Scan for the cell matching the given text and deliver its [x, y] coordinate at center. 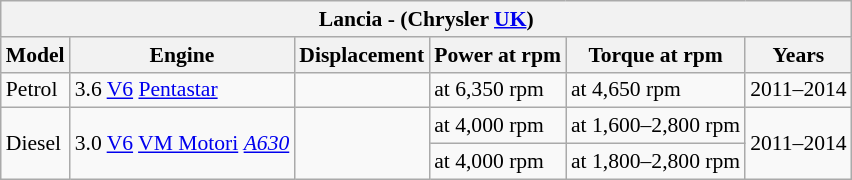
at 4,650 rpm [656, 90]
3.0 V6 VM Motori A630 [182, 144]
Displacement [362, 55]
at 1,600–2,800 rpm [656, 126]
Years [798, 55]
Engine [182, 55]
Power at rpm [498, 55]
Petrol [36, 90]
Torque at rpm [656, 55]
Diesel [36, 144]
Model [36, 55]
Lancia - (Chrysler UK) [426, 19]
at 1,800–2,800 rpm [656, 162]
at 6,350 rpm [498, 90]
3.6 V6 Pentastar [182, 90]
